Provide the (x, y) coordinate of the cell's center where the given text is located.  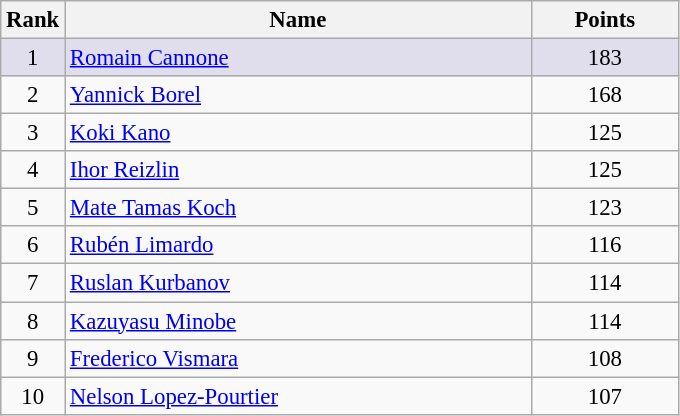
108 (604, 358)
7 (33, 283)
5 (33, 208)
116 (604, 245)
6 (33, 245)
Rank (33, 20)
107 (604, 396)
4 (33, 170)
Kazuyasu Minobe (298, 321)
8 (33, 321)
Yannick Borel (298, 95)
Points (604, 20)
Rubén Limardo (298, 245)
Name (298, 20)
183 (604, 58)
168 (604, 95)
Mate Tamas Koch (298, 208)
9 (33, 358)
2 (33, 95)
Nelson Lopez-Pourtier (298, 396)
Frederico Vismara (298, 358)
10 (33, 396)
123 (604, 208)
Romain Cannone (298, 58)
Koki Kano (298, 133)
Ruslan Kurbanov (298, 283)
Ihor Reizlin (298, 170)
3 (33, 133)
1 (33, 58)
